Output the [x, y] coordinate of the center of the cell containing the given text.  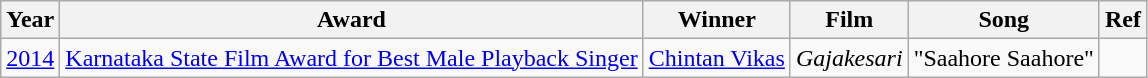
Year [30, 20]
Film [849, 20]
Ref [1122, 20]
"Saahore Saahore" [1004, 58]
Karnataka State Film Award for Best Male Playback Singer [352, 58]
Award [352, 20]
2014 [30, 58]
Winner [716, 20]
Song [1004, 20]
Chintan Vikas [716, 58]
Gajakesari [849, 58]
